Determine the [x, y] coordinate at the center of the cell enclosing the given text.  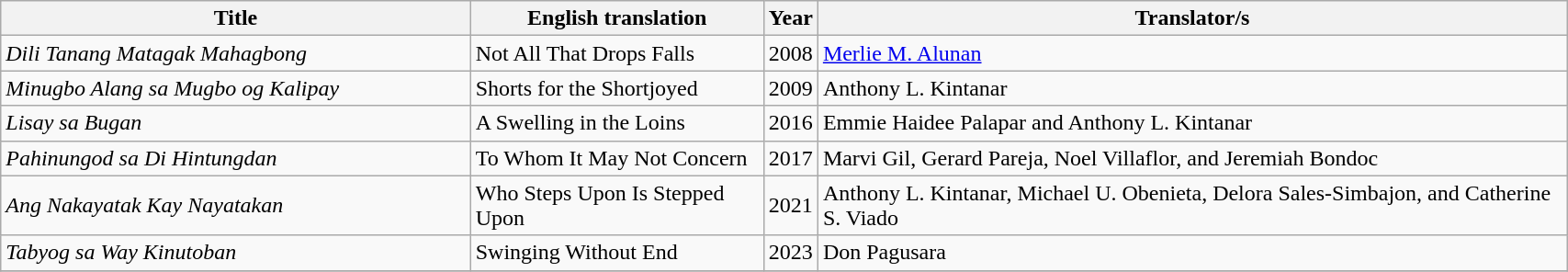
2023 [790, 253]
Ang Nakayatak Kay Nayatakan [235, 206]
Dili Tanang Matagak Mahagbong [235, 53]
Tabyog sa Way Kinutoban [235, 253]
Translator/s [1192, 18]
To Whom It May Not Concern [617, 158]
2017 [790, 158]
English translation [617, 18]
Year [790, 18]
Swinging Without End [617, 253]
Title [235, 18]
A Swelling in the Loins [617, 123]
Not All That Drops Falls [617, 53]
Marvi Gil, Gerard Pareja, Noel Villaflor, and Jeremiah Bondoc [1192, 158]
Anthony L. Kintanar [1192, 88]
Who Steps Upon Is Stepped Upon [617, 206]
Lisay sa Bugan [235, 123]
Minugbo Alang sa Mugbo og Kalipay [235, 88]
Emmie Haidee Palapar and Anthony L. Kintanar [1192, 123]
Shorts for the Shortjoyed [617, 88]
Merlie M. Alunan [1192, 53]
Pahinungod sa Di Hintungdan [235, 158]
2009 [790, 88]
2016 [790, 123]
2021 [790, 206]
Anthony L. Kintanar, Michael U. Obenieta, Delora Sales-Simbajon, and Catherine S. Viado [1192, 206]
Don Pagusara [1192, 253]
2008 [790, 53]
